For the text-containing cell, return its midpoint in [X, Y] coordinate format. 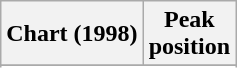
Peakposition [189, 34]
Chart (1998) [72, 34]
